Detect which cell encompasses the target text, then output its [x, y] center coordinate. 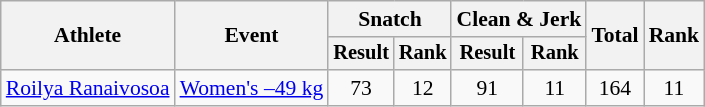
Athlete [88, 36]
91 [487, 88]
Women's –49 kg [252, 88]
Snatch [390, 19]
73 [361, 88]
Total [614, 36]
Roilya Ranaivosoa [88, 88]
Event [252, 36]
12 [423, 88]
164 [614, 88]
Clean & Jerk [518, 19]
